Pinpoint the cell where the given text exists, returning its [x, y] midpoint coordinate. 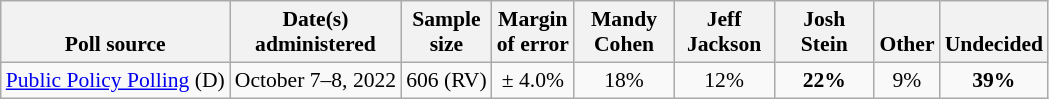
MandyCohen [624, 32]
606 (RV) [446, 80]
Samplesize [446, 32]
39% [994, 80]
JeffJackson [724, 32]
Undecided [994, 32]
October 7–8, 2022 [316, 80]
Marginof error [533, 32]
Date(s)administered [316, 32]
JoshStein [824, 32]
22% [824, 80]
Poll source [116, 32]
Other [906, 32]
± 4.0% [533, 80]
Public Policy Polling (D) [116, 80]
9% [906, 80]
12% [724, 80]
18% [624, 80]
